Provide the [x, y] coordinate of the cell's center where the given text is located.  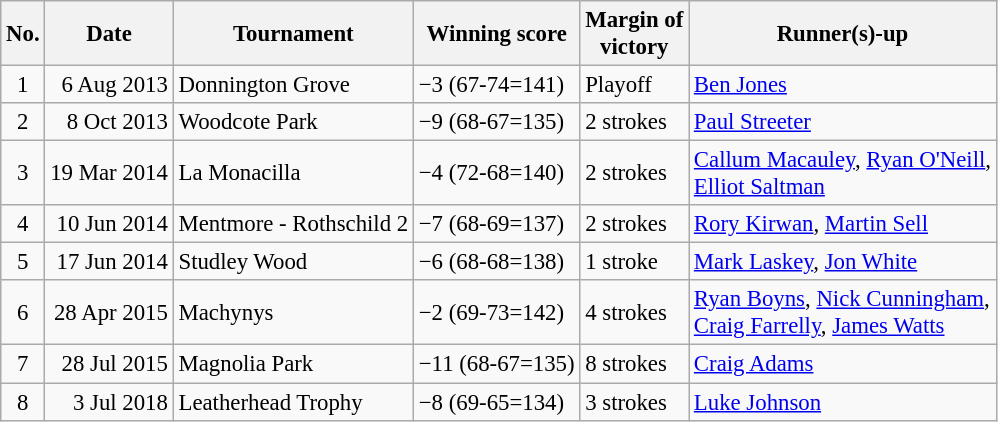
8 [23, 402]
Studley Wood [293, 262]
19 Mar 2014 [109, 174]
Date [109, 34]
−3 (67-74=141) [496, 85]
6 Aug 2013 [109, 85]
Machynys [293, 312]
4 strokes [634, 312]
Magnolia Park [293, 364]
Margin ofvictory [634, 34]
Donnington Grove [293, 85]
Runner(s)-up [843, 34]
−8 (69-65=134) [496, 402]
28 Jul 2015 [109, 364]
4 [23, 224]
5 [23, 262]
−4 (72-68=140) [496, 174]
Ryan Boyns, Nick Cunningham, Craig Farrelly, James Watts [843, 312]
−9 (68-67=135) [496, 122]
8 Oct 2013 [109, 122]
Paul Streeter [843, 122]
7 [23, 364]
Callum Macauley, Ryan O'Neill, Elliot Saltman [843, 174]
6 [23, 312]
Ben Jones [843, 85]
Mark Laskey, Jon White [843, 262]
Winning score [496, 34]
3 Jul 2018 [109, 402]
−7 (68-69=137) [496, 224]
Mentmore - Rothschild 2 [293, 224]
Luke Johnson [843, 402]
Playoff [634, 85]
10 Jun 2014 [109, 224]
La Monacilla [293, 174]
3 strokes [634, 402]
Rory Kirwan, Martin Sell [843, 224]
17 Jun 2014 [109, 262]
1 stroke [634, 262]
3 [23, 174]
8 strokes [634, 364]
Woodcote Park [293, 122]
−6 (68-68=138) [496, 262]
−11 (68-67=135) [496, 364]
−2 (69-73=142) [496, 312]
1 [23, 85]
Craig Adams [843, 364]
Leatherhead Trophy [293, 402]
Tournament [293, 34]
2 [23, 122]
28 Apr 2015 [109, 312]
No. [23, 34]
